Return (x, y) of the center of cell containing provided text 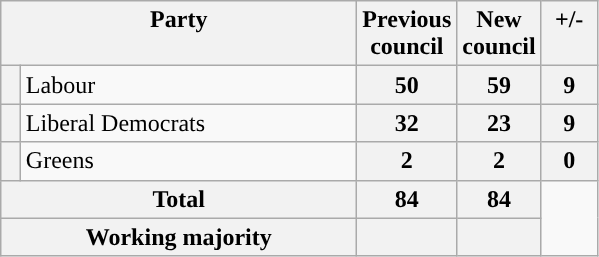
Party (179, 34)
59 (499, 85)
23 (499, 123)
New council (499, 34)
Total (179, 199)
Liberal Democrats (188, 123)
0 (569, 161)
Previous council (407, 34)
32 (407, 123)
50 (407, 85)
+/- (569, 34)
Labour (188, 85)
Greens (188, 161)
Working majority (179, 237)
